Provide the [X, Y] coordinate of the cell's center where the given text is located.  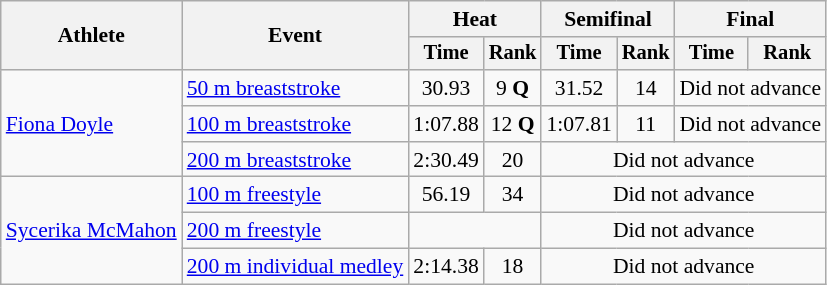
Athlete [92, 36]
Sycerika McMahon [92, 230]
2:30.49 [446, 160]
200 m breaststroke [296, 160]
20 [513, 160]
11 [646, 124]
1:07.88 [446, 124]
100 m breaststroke [296, 124]
34 [513, 195]
2:14.38 [446, 267]
56.19 [446, 195]
18 [513, 267]
30.93 [446, 88]
100 m freestyle [296, 195]
Final [750, 19]
200 m freestyle [296, 231]
12 Q [513, 124]
200 m individual medley [296, 267]
1:07.81 [578, 124]
9 Q [513, 88]
31.52 [578, 88]
Event [296, 36]
14 [646, 88]
50 m breaststroke [296, 88]
Heat [474, 19]
Fiona Doyle [92, 124]
Semifinal [608, 19]
